Identify which cell holds the provided text, then report its (x, y) central coordinate. 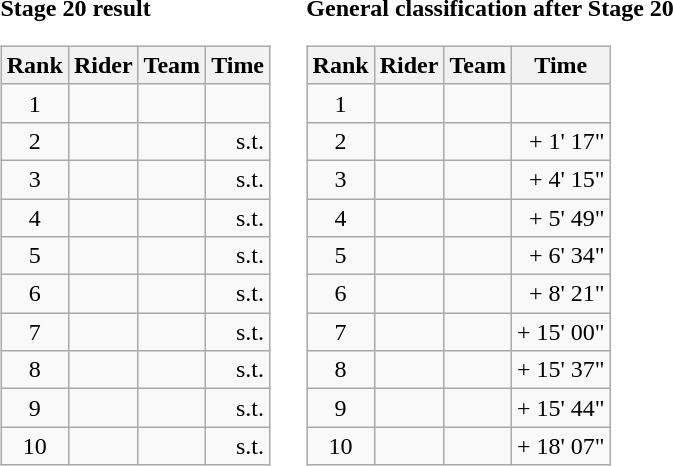
+ 5' 49" (560, 217)
+ 15' 37" (560, 370)
+ 1' 17" (560, 141)
+ 4' 15" (560, 179)
+ 8' 21" (560, 294)
+ 6' 34" (560, 256)
+ 15' 44" (560, 408)
+ 15' 00" (560, 332)
+ 18' 07" (560, 446)
